Provide the [X, Y] coordinate of the cell's center where the given text is located.  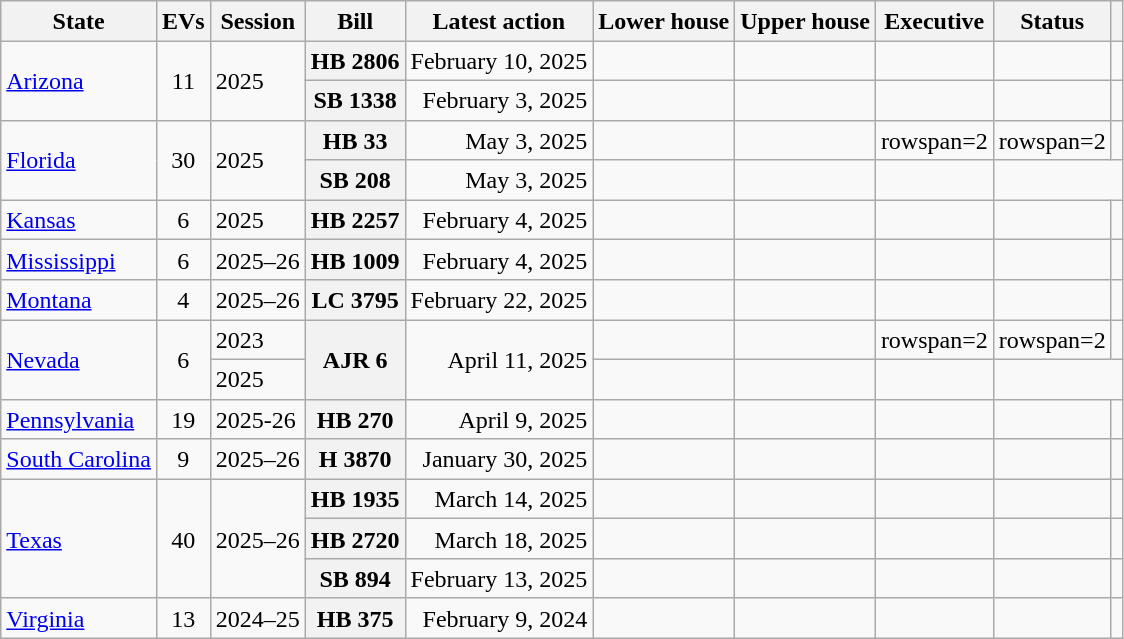
Status [1052, 21]
HB 375 [355, 618]
SB 208 [355, 180]
4 [183, 300]
HB 33 [355, 140]
Upper house [806, 21]
H 3870 [355, 459]
Latest action [499, 21]
Kansas [79, 220]
AJR 6 [355, 360]
February 9, 2024 [499, 618]
19 [183, 419]
HB 1935 [355, 499]
February 10, 2025 [499, 61]
Virginia [79, 618]
Florida [79, 160]
HB 1009 [355, 260]
13 [183, 618]
Texas [79, 539]
Executive [934, 21]
Montana [79, 300]
February 22, 2025 [499, 300]
40 [183, 539]
Mississippi [79, 260]
Pennsylvania [79, 419]
April 9, 2025 [499, 419]
2025-26 [258, 419]
Nevada [79, 360]
EVs [183, 21]
February 3, 2025 [499, 100]
SB 1338 [355, 100]
Session [258, 21]
2024–25 [258, 618]
Arizona [79, 81]
HB 2806 [355, 61]
Bill [355, 21]
South Carolina [79, 459]
Lower house [664, 21]
2023 [258, 340]
HB 2257 [355, 220]
April 11, 2025 [499, 360]
30 [183, 160]
February 13, 2025 [499, 579]
HB 270 [355, 419]
March 14, 2025 [499, 499]
LC 3795 [355, 300]
HB 2720 [355, 539]
11 [183, 81]
January 30, 2025 [499, 459]
9 [183, 459]
State [79, 21]
March 18, 2025 [499, 539]
SB 894 [355, 579]
